Find where the given text appears and provide that cell's center as [x, y] coordinate. 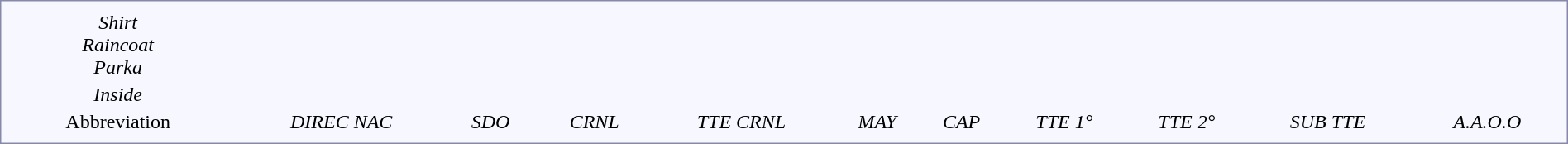
Abbreviation [117, 122]
TTE CRNL [741, 122]
Inside [117, 94]
CAP [961, 122]
MAY [877, 122]
ShirtRaincoatParka [117, 45]
CRNL [594, 122]
TTE 2° [1186, 122]
SDO [490, 122]
DIREC NAC [341, 122]
TTE 1° [1064, 122]
A.A.O.O [1487, 122]
SUB TTE [1327, 122]
